From the cell containing the given text, extract its center point as (x, y) coordinate. 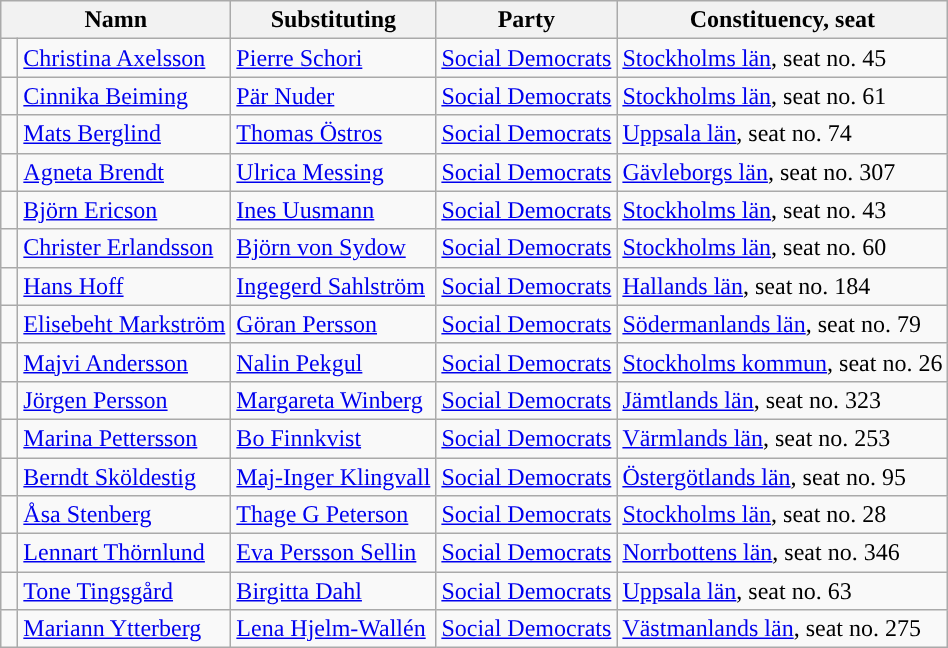
Östergötlands län, seat no. 95 (782, 477)
Lennart Thörnlund (124, 553)
Björn von Sydow (334, 248)
Christer Erlandsson (124, 248)
Nalin Pekgul (334, 362)
Tone Tingsgård (124, 591)
Mariann Ytterberg (124, 629)
Stockholms län, seat no. 60 (782, 248)
Bo Finnkvist (334, 438)
Thomas Östros (334, 134)
Ulrica Messing (334, 172)
Thage G Peterson (334, 515)
Göran Persson (334, 324)
Majvi Andersson (124, 362)
Södermanlands län, seat no. 79 (782, 324)
Substituting (334, 20)
Christina Axelsson (124, 58)
Stockholms län, seat no. 28 (782, 515)
Lena Hjelm-Wallén (334, 629)
Hallands län, seat no. 184 (782, 286)
Party (526, 20)
Cinnika Beiming (124, 96)
Margareta Winberg (334, 400)
Marina Pettersson (124, 438)
Norrbottens län, seat no. 346 (782, 553)
Agneta Brendt (124, 172)
Stockholms län, seat no. 45 (782, 58)
Jörgen Persson (124, 400)
Elisebeht Markström (124, 324)
Uppsala län, seat no. 74 (782, 134)
Hans Hoff (124, 286)
Västmanlands län, seat no. 275 (782, 629)
Birgitta Dahl (334, 591)
Ingegerd Sahlström (334, 286)
Stockholms kommun, seat no. 26 (782, 362)
Eva Persson Sellin (334, 553)
Värmlands län, seat no. 253 (782, 438)
Uppsala län, seat no. 63 (782, 591)
Namn (116, 20)
Åsa Stenberg (124, 515)
Stockholms län, seat no. 43 (782, 210)
Jämtlands län, seat no. 323 (782, 400)
Berndt Sköldestig (124, 477)
Mats Berglind (124, 134)
Ines Uusmann (334, 210)
Constituency, seat (782, 20)
Pär Nuder (334, 96)
Stockholms län, seat no. 61 (782, 96)
Pierre Schori (334, 58)
Björn Ericson (124, 210)
Maj-Inger Klingvall (334, 477)
Gävleborgs län, seat no. 307 (782, 172)
